Output the (X, Y) coordinate of the center of the cell containing the given text.  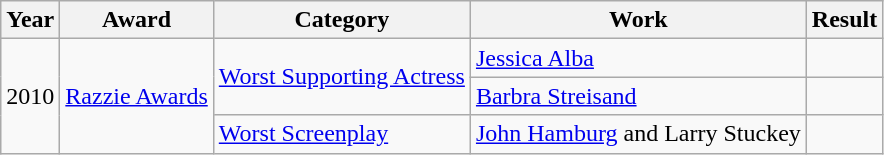
Razzie Awards (136, 96)
Result (844, 20)
2010 (30, 96)
Year (30, 20)
Category (342, 20)
John Hamburg and Larry Stuckey (638, 134)
Jessica Alba (638, 58)
Work (638, 20)
Barbra Streisand (638, 96)
Worst Screenplay (342, 134)
Award (136, 20)
Worst Supporting Actress (342, 77)
